Search for the cell housing the specified text and yield its [X, Y] center coordinate. 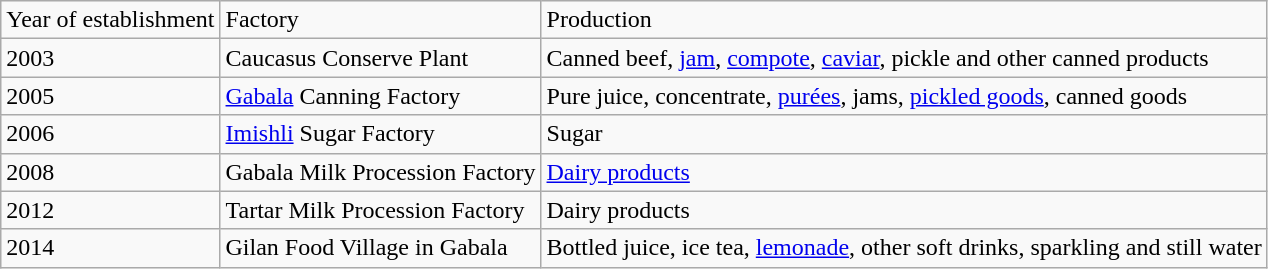
Production [904, 20]
Pure juice, concentrate, purées, jams, pickled goods, canned goods [904, 96]
2003 [110, 58]
2012 [110, 210]
Gilan Food Village in Gabala [380, 248]
2008 [110, 172]
Tartar Milk Procession Factory [380, 210]
Year of establishment [110, 20]
2014 [110, 248]
Caucasus Conserve Plant [380, 58]
Factory [380, 20]
Gabala Canning Factory [380, 96]
2005 [110, 96]
Sugar [904, 134]
Bottled juice, ice tea, lemonade, other soft drinks, sparkling and still water [904, 248]
Canned beef, jam, compote, caviar, pickle and other canned products [904, 58]
2006 [110, 134]
Gabala Milk Procession Factory [380, 172]
Imishli Sugar Factory [380, 134]
